Return the [x, y] coordinate for the center point of the cell that contains the specified text.  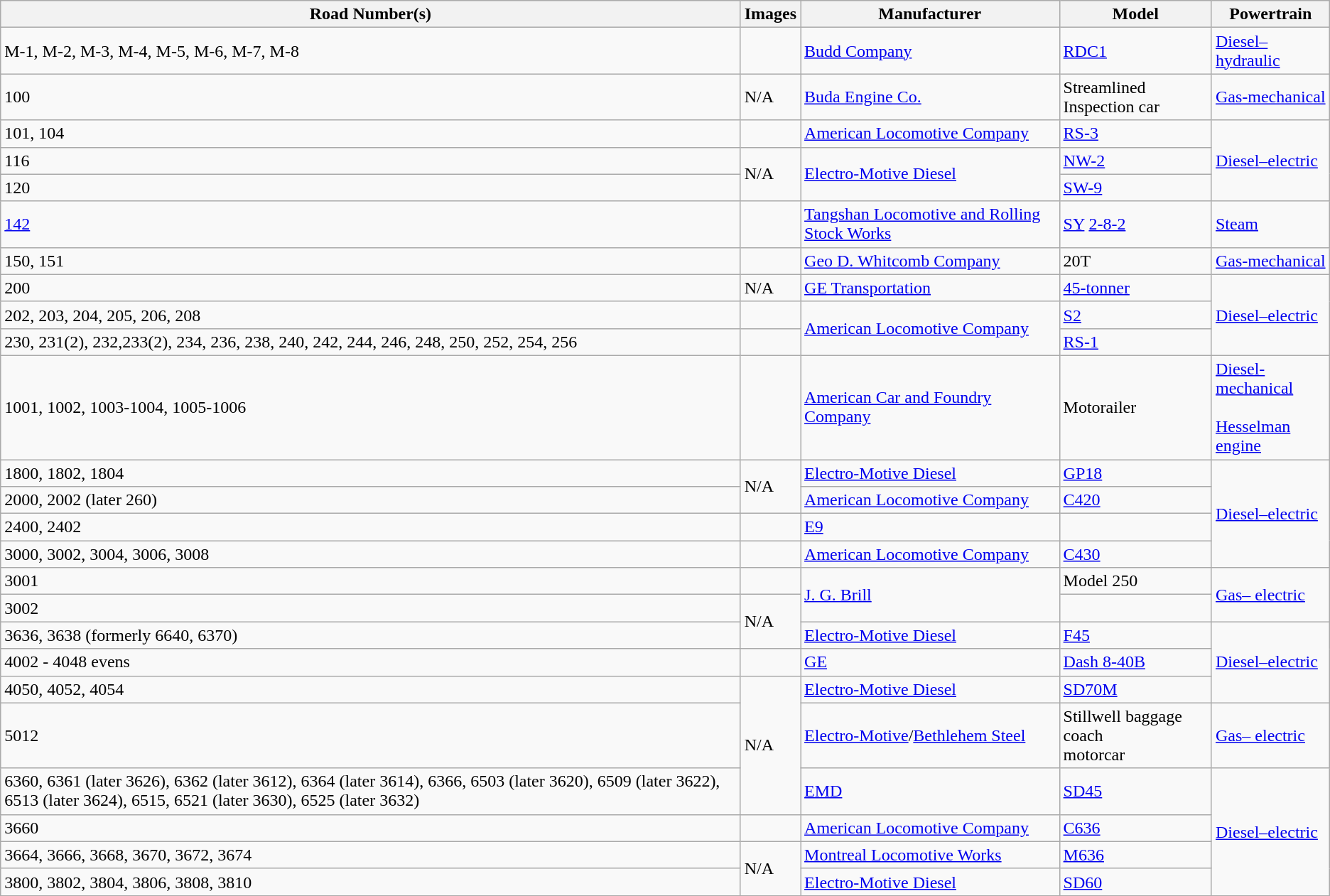
SD60 [1135, 882]
SD45 [1135, 792]
Tangshan Locomotive and Rolling Stock Works [931, 225]
200 [371, 288]
SD70M [1135, 689]
202, 203, 204, 205, 206, 208 [371, 315]
3664, 3666, 3668, 3670, 3672, 3674 [371, 855]
M-1, M-2, M-3, M-4, M-5, M-6, M-7, M-8 [371, 51]
45-tonner [1135, 288]
GP18 [1135, 473]
3000, 3002, 3004, 3006, 3008 [371, 554]
Buda Engine Co. [931, 97]
1001, 1002, 1003-1004, 1005-1006 [371, 407]
Model [1135, 14]
M636 [1135, 855]
3660 [371, 828]
C636 [1135, 828]
4050, 4052, 4054 [371, 689]
Diesel–hydraulic [1270, 51]
Model 250 [1135, 581]
Dash 8-40B [1135, 662]
Road Number(s) [371, 14]
Stillwell baggage coachmotorcar [1135, 735]
3800, 3802, 3804, 3806, 3808, 3810 [371, 882]
Steam [1270, 225]
C420 [1135, 500]
150, 151 [371, 261]
Electro-Motive/Bethlehem Steel [931, 735]
230, 231(2), 232,233(2), 234, 236, 238, 240, 242, 244, 246, 248, 250, 252, 254, 256 [371, 342]
142 [371, 225]
Motorailer [1135, 407]
American Car and Foundry Company [931, 407]
101, 104 [371, 134]
Montreal Locomotive Works [931, 855]
GE Transportation [931, 288]
E9 [931, 527]
3001 [371, 581]
100 [371, 97]
20T [1135, 261]
2400, 2402 [371, 527]
Streamlined Inspection car [1135, 97]
SW-9 [1135, 188]
3636, 3638 (formerly 6640, 6370) [371, 635]
4002 - 4048 evens [371, 662]
2000, 2002 (later 260) [371, 500]
EMD [931, 792]
NW-2 [1135, 161]
5012 [371, 735]
C430 [1135, 554]
Geo D. Whitcomb Company [931, 261]
RDC1 [1135, 51]
Budd Company [931, 51]
J. G. Brill [931, 595]
Manufacturer [931, 14]
120 [371, 188]
Powertrain [1270, 14]
GE [931, 662]
S2 [1135, 315]
1800, 1802, 1804 [371, 473]
SY 2-8-2 [1135, 225]
Diesel-mechanicalHesselman engine [1270, 407]
3002 [371, 608]
116 [371, 161]
Images [770, 14]
RS-1 [1135, 342]
RS-3 [1135, 134]
F45 [1135, 635]
